Return the (X, Y) coordinate for the center point of the cell that contains the specified text.  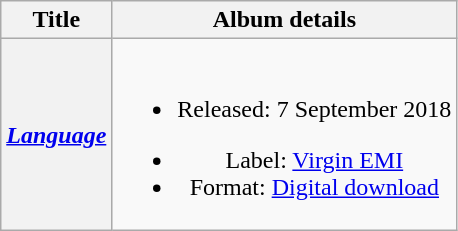
Language (56, 134)
Title (56, 20)
Released: 7 September 2018Label: Virgin EMIFormat: Digital download (284, 134)
Album details (284, 20)
